Determine the (X, Y) coordinate at the center of the cell enclosing the given text.  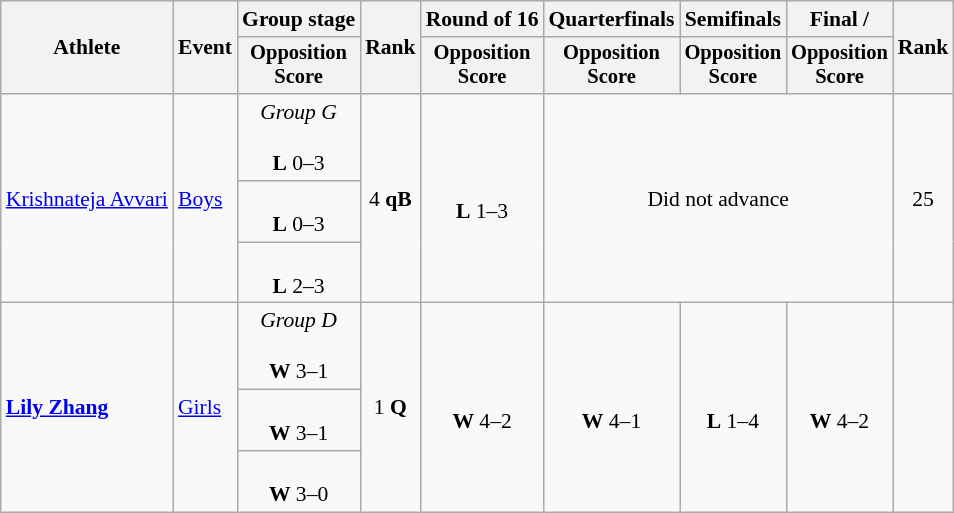
L 1–4 (734, 408)
W 4–1 (612, 408)
Group DW 3–1 (298, 346)
Athlete (87, 48)
Girls (205, 408)
L 2–3 (298, 272)
Group GL 0–3 (298, 138)
Final / (840, 19)
L 1–3 (482, 198)
Quarterfinals (612, 19)
Round of 16 (482, 19)
W 3–1 (298, 420)
25 (924, 198)
Krishnateja Avvari (87, 198)
Lily Zhang (87, 408)
Group stage (298, 19)
W 3–0 (298, 482)
4 qB (390, 198)
Boys (205, 198)
Did not advance (718, 198)
Semifinals (734, 19)
L 0–3 (298, 212)
Event (205, 48)
1 Q (390, 408)
